For the text-containing cell, return its midpoint in (X, Y) coordinate format. 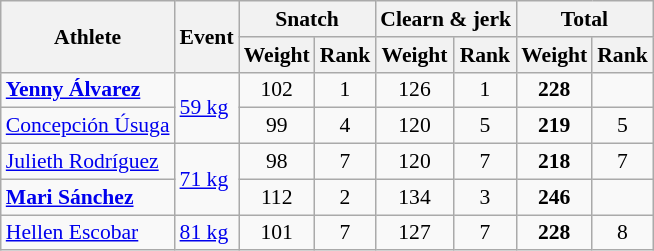
2 (346, 197)
219 (554, 126)
Yenny Álvarez (88, 90)
126 (414, 90)
Event (207, 36)
98 (277, 162)
134 (414, 197)
Mari Sánchez (88, 197)
3 (485, 197)
Athlete (88, 36)
99 (277, 126)
101 (277, 233)
Snatch (308, 19)
246 (554, 197)
81 kg (207, 233)
4 (346, 126)
102 (277, 90)
112 (277, 197)
8 (622, 233)
Julieth Rodríguez (88, 162)
127 (414, 233)
71 kg (207, 180)
Clearn & jerk (446, 19)
Hellen Escobar (88, 233)
59 kg (207, 108)
Concepción Úsuga (88, 126)
Total (584, 19)
218 (554, 162)
